Output the (x, y) coordinate of the center of the cell containing the given text.  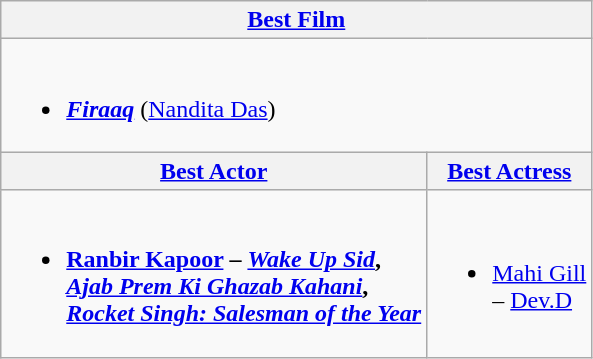
Best Film (296, 20)
Ranbir Kapoor – Wake Up Sid, Ajab Prem Ki Ghazab Kahani, Rocket Singh: Salesman of the Year (214, 274)
Best Actress (510, 171)
Mahi Gill – Dev.D (510, 274)
Firaaq (Nandita Das) (296, 96)
Best Actor (214, 171)
